Return [X, Y] of the center of cell containing provided text 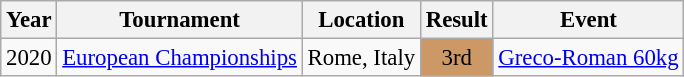
Location [361, 20]
2020 [29, 58]
Year [29, 20]
Tournament [180, 20]
Rome, Italy [361, 58]
European Championships [180, 58]
Result [456, 20]
Event [588, 20]
Greco-Roman 60kg [588, 58]
3rd [456, 58]
